Return [x, y] of the center of cell containing provided text 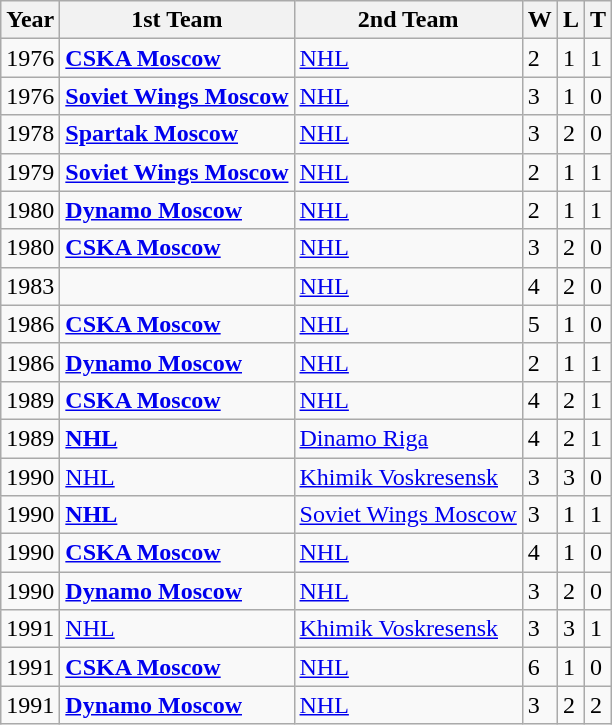
1983 [30, 286]
Spartak Moscow [177, 134]
6 [540, 667]
Year [30, 20]
2nd Team [408, 20]
T [598, 20]
Dinamo Riga [408, 438]
W [540, 20]
5 [540, 324]
1978 [30, 134]
1st Team [177, 20]
L [570, 20]
1979 [30, 172]
